Detect which cell encompasses the target text, then output its [X, Y] center coordinate. 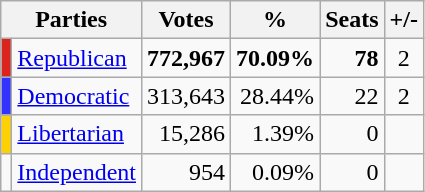
28.44% [276, 96]
Republican [77, 58]
Parties [72, 20]
% [276, 20]
772,967 [186, 58]
Libertarian [77, 134]
+/- [404, 20]
Independent [77, 172]
Seats [352, 20]
70.09% [276, 58]
1.39% [276, 134]
22 [352, 96]
15,286 [186, 134]
0.09% [276, 172]
Votes [186, 20]
78 [352, 58]
313,643 [186, 96]
Democratic [77, 96]
954 [186, 172]
